Search for the cell housing the specified text and yield its (X, Y) center coordinate. 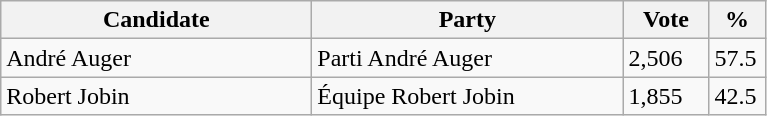
Candidate (156, 20)
Parti André Auger (468, 58)
Équipe Robert Jobin (468, 96)
1,855 (666, 96)
57.5 (737, 58)
Party (468, 20)
42.5 (737, 96)
André Auger (156, 58)
Vote (666, 20)
2,506 (666, 58)
% (737, 20)
Robert Jobin (156, 96)
